Return [x, y] of the center of cell containing provided text 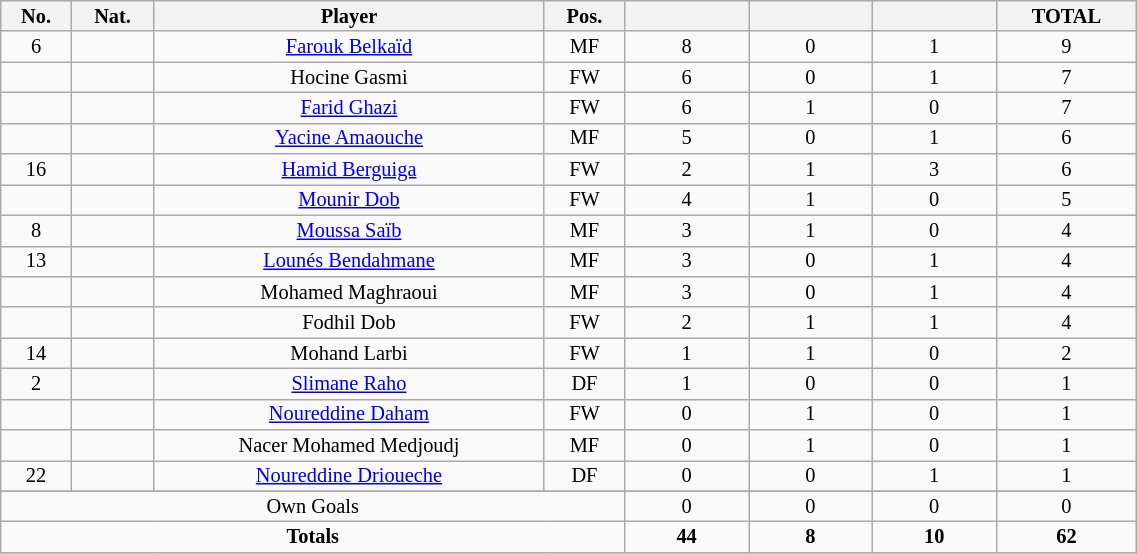
Farouk Belkaïd [349, 46]
Yacine Amaouche [349, 138]
Mohand Larbi [349, 354]
22 [36, 476]
Totals [313, 538]
Slimane Raho [349, 384]
Pos. [584, 16]
Farid Ghazi [349, 108]
9 [1066, 46]
Noureddine Drioueche [349, 476]
Player [349, 16]
44 [687, 538]
62 [1066, 538]
TOTAL [1066, 16]
Nat. [112, 16]
Lounés Bendahmane [349, 262]
10 [934, 538]
14 [36, 354]
Fodhil Dob [349, 322]
Nacer Mohamed Medjoudj [349, 446]
Hamid Berguiga [349, 170]
Hocine Gasmi [349, 78]
Noureddine Daham [349, 414]
Moussa Saïb [349, 230]
16 [36, 170]
No. [36, 16]
Mounir Dob [349, 200]
Mohamed Maghraoui [349, 292]
13 [36, 262]
Own Goals [313, 506]
